Scan for the cell matching the given text and deliver its [x, y] coordinate at center. 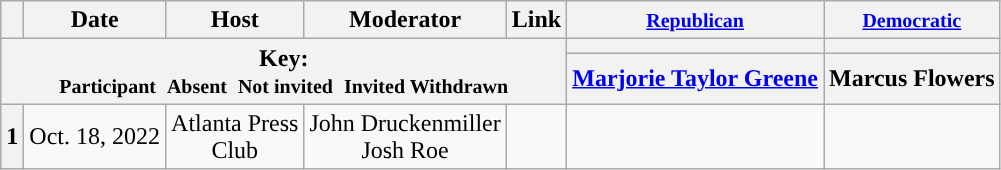
Republican [696, 20]
1 [12, 136]
John DruckenmillerJosh Roe [405, 136]
Marjorie Taylor Greene [696, 78]
Moderator [405, 20]
Key: Participant Absent Not invited Invited Withdrawn [284, 72]
Link [536, 20]
Democratic [912, 20]
Marcus Flowers [912, 78]
Host [235, 20]
Oct. 18, 2022 [95, 136]
Atlanta PressClub [235, 136]
Date [95, 20]
